Output the (X, Y) coordinate of the center of the cell containing the given text.  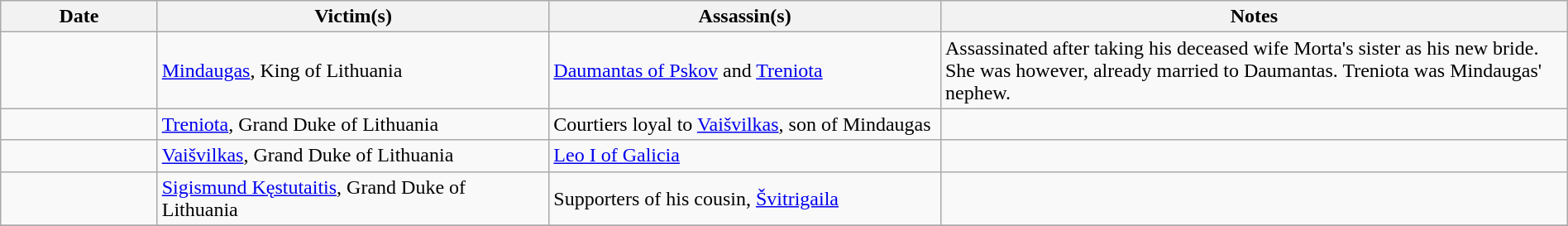
Assassin(s) (745, 17)
Treniota, Grand Duke of Lithuania (353, 124)
Notes (1254, 17)
Vaišvilkas, Grand Duke of Lithuania (353, 156)
Courtiers loyal to Vaišvilkas, son of Mindaugas (745, 124)
Victim(s) (353, 17)
Sigismund Kęstutaitis, Grand Duke of Lithuania (353, 199)
Date (79, 17)
Daumantas of Pskov and Treniota (745, 70)
Supporters of his cousin, Švitrigaila (745, 199)
Mindaugas, King of Lithuania (353, 70)
Leo I of Galicia (745, 156)
